Determine the [x, y] coordinate at the center of the cell enclosing the given text.  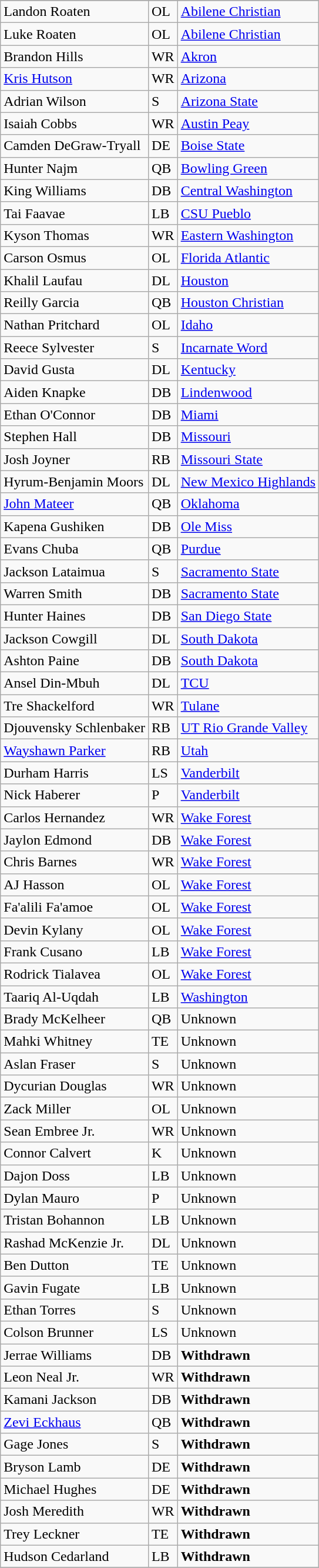
Jackson Cowgill [75, 638]
San Diego State [248, 616]
UT Rio Grande Valley [248, 728]
Bryson Lamb [75, 1467]
Durham Harris [75, 773]
Isaiah Cobbs [75, 124]
Ole Miss [248, 526]
Tre Shackelford [75, 706]
Stephen Hall [75, 437]
Austin Peay [248, 124]
Warren Smith [75, 593]
AJ Hasson [75, 885]
Tulane [248, 706]
Ethan Torres [75, 1310]
Florida Atlantic [248, 258]
Evans Chuba [75, 549]
Leon Neal Jr. [75, 1377]
Tai Faavae [75, 213]
Missouri State [248, 459]
Jackson Lataimua [75, 571]
Aiden Knapke [75, 392]
Dycurian Douglas [75, 1086]
Reece Sylvester [75, 348]
Adrian Wilson [75, 101]
K [163, 1153]
Akron [248, 56]
Jaylon Edmond [75, 840]
Fa'alili Fa'amoe [75, 907]
Incarnate Word [248, 348]
Zevi Eckhaus [75, 1422]
Bowling Green [248, 168]
Rodrick Tialavea [75, 974]
David Gusta [75, 370]
Connor Calvert [75, 1153]
Mahki Whitney [75, 1042]
Hyrum-Benjamin Moors [75, 482]
Lindenwood [248, 392]
Kentucky [248, 370]
Oklahoma [248, 504]
Idaho [248, 325]
Carson Osmus [75, 258]
Camden DeGraw-Tryall [75, 146]
Boise State [248, 146]
Wayshawn Parker [75, 750]
Nick Haberer [75, 795]
New Mexico Highlands [248, 482]
Hunter Haines [75, 616]
Sean Embree Jr. [75, 1131]
Hunter Najm [75, 168]
John Mateer [75, 504]
Dylan Mauro [75, 1198]
Missouri [248, 437]
Central Washington [248, 191]
Gavin Fugate [75, 1287]
Brandon Hills [75, 56]
Colson Brunner [75, 1332]
Josh Joyner [75, 459]
Ben Dutton [75, 1265]
Taariq Al-Uqdah [75, 997]
Djouvensky Schlenbaker [75, 728]
Hudson Cedarland [75, 1556]
Utah [248, 750]
Frank Cusano [75, 952]
Luke Roaten [75, 34]
TCU [248, 683]
Arizona [248, 79]
Tristan Bohannon [75, 1220]
Devin Kylany [75, 929]
Houston [248, 281]
Kapena Gushiken [75, 526]
Kyson Thomas [75, 235]
Washington [248, 997]
Kris Hutson [75, 79]
Khalil Laufau [75, 281]
Ethan O'Connor [75, 415]
Jerrae Williams [75, 1355]
Aslan Fraser [75, 1064]
Ansel Din-Mbuh [75, 683]
Eastern Washington [248, 235]
Rashad McKenzie Jr. [75, 1243]
Arizona State [248, 101]
Zack Miller [75, 1109]
Ashton Paine [75, 661]
Kamani Jackson [75, 1400]
Miami [248, 415]
Houston Christian [248, 303]
King Williams [75, 191]
Trey Leckner [75, 1534]
CSU Pueblo [248, 213]
Nathan Pritchard [75, 325]
Josh Meredith [75, 1512]
Gage Jones [75, 1444]
Purdue [248, 549]
Chris Barnes [75, 862]
Landon Roaten [75, 12]
Carlos Hernandez [75, 818]
Dajon Doss [75, 1176]
Michael Hughes [75, 1489]
Reilly Garcia [75, 303]
Brady McKelheer [75, 1019]
